Detect which cell encompasses the target text, then output its [X, Y] center coordinate. 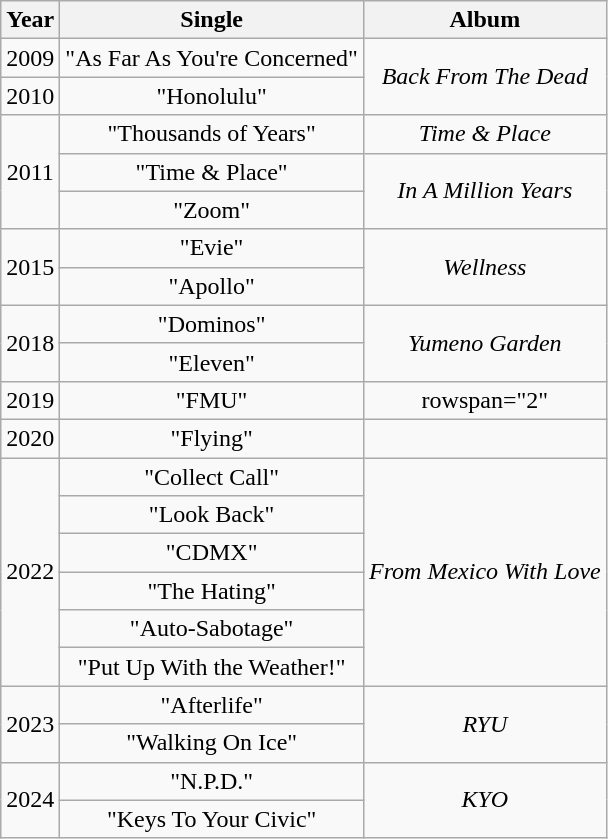
Time & Place [484, 134]
2024 [30, 800]
RYU [484, 724]
2018 [30, 343]
Album [484, 20]
Back From The Dead [484, 77]
2015 [30, 267]
"Look Back" [212, 515]
"Apollo" [212, 286]
2023 [30, 724]
"Honolulu" [212, 96]
"Dominos" [212, 324]
Yumeno Garden [484, 343]
2019 [30, 400]
Year [30, 20]
In A Million Years [484, 191]
Wellness [484, 267]
2020 [30, 438]
2009 [30, 58]
"Evie" [212, 248]
"The Hating" [212, 591]
"Thousands of Years" [212, 134]
"N.P.D." [212, 781]
"Walking On Ice" [212, 743]
"FMU" [212, 400]
"Time & Place" [212, 172]
From Mexico With Love [484, 572]
"Eleven" [212, 362]
2011 [30, 172]
rowspan="2" [484, 400]
"Auto-Sabotage" [212, 629]
"Collect Call" [212, 477]
Single [212, 20]
KYO [484, 800]
"Afterlife" [212, 705]
"CDMX" [212, 553]
"As Far As You're Concerned" [212, 58]
"Flying" [212, 438]
2022 [30, 572]
"Put Up With the Weather!" [212, 667]
"Zoom" [212, 210]
2010 [30, 96]
"Keys To Your Civic" [212, 819]
